Return the (X, Y) coordinate for the center point of the cell that contains the specified text.  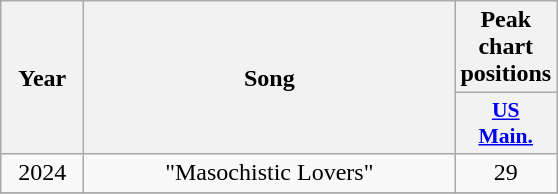
29 (506, 173)
2024 (42, 173)
"Masochistic Lovers" (270, 173)
USMain. (506, 124)
Year (42, 78)
Song (270, 78)
Peak chart positions (506, 47)
